Find where the given text appears and provide that cell's center as [X, Y] coordinate. 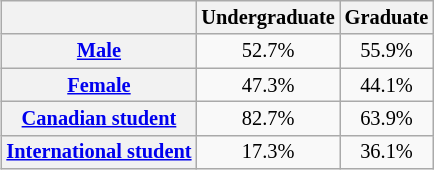
36.1% [386, 152]
Undergraduate [268, 18]
52.7% [268, 51]
82.7% [268, 119]
International student [100, 152]
Male [100, 51]
17.3% [268, 152]
Canadian student [100, 119]
55.9% [386, 51]
44.1% [386, 85]
47.3% [268, 85]
Female [100, 85]
Graduate [386, 18]
63.9% [386, 119]
